Determine the [X, Y] coordinate at the center of the cell enclosing the given text.  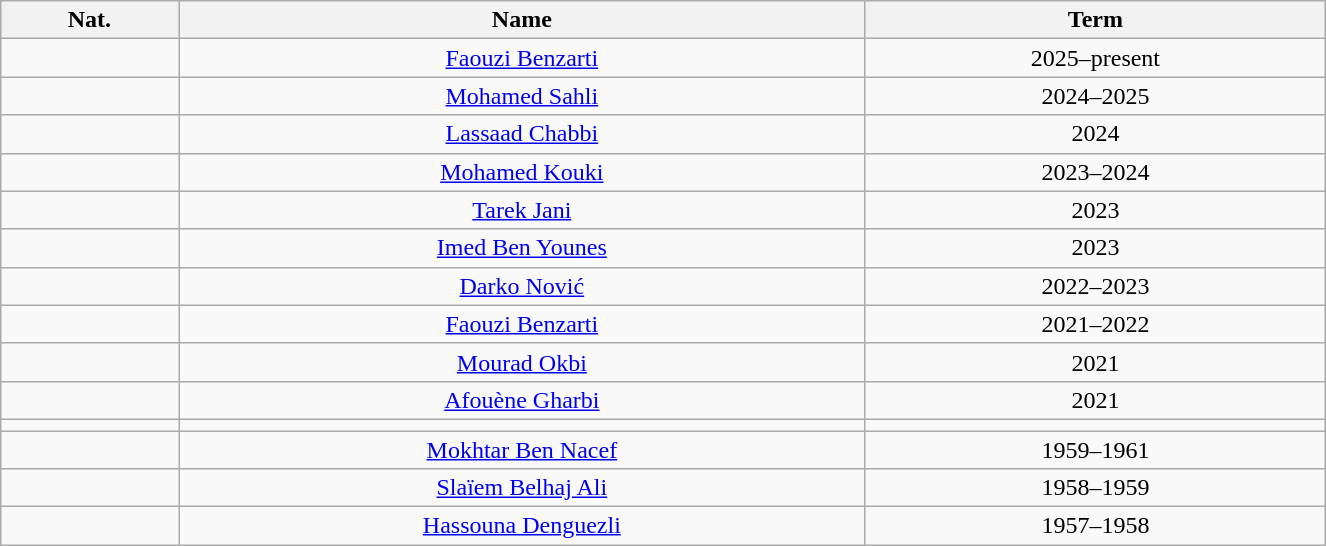
Hassouna Denguezli [522, 526]
1959–1961 [1096, 449]
Mourad Okbi [522, 362]
Imed Ben Younes [522, 248]
Mokhtar Ben Nacef [522, 449]
Afouène Gharbi [522, 400]
Tarek Jani [522, 210]
2024 [1096, 134]
Lassaad Chabbi [522, 134]
Mohamed Sahli [522, 96]
1957–1958 [1096, 526]
Darko Nović [522, 286]
2021–2022 [1096, 324]
2023–2024 [1096, 172]
Nat. [90, 20]
Name [522, 20]
2022–2023 [1096, 286]
Term [1096, 20]
2025–present [1096, 58]
Mohamed Kouki [522, 172]
2024–2025 [1096, 96]
Slaïem Belhaj Ali [522, 488]
1958–1959 [1096, 488]
